From the cell containing the given text, extract its center point as (x, y) coordinate. 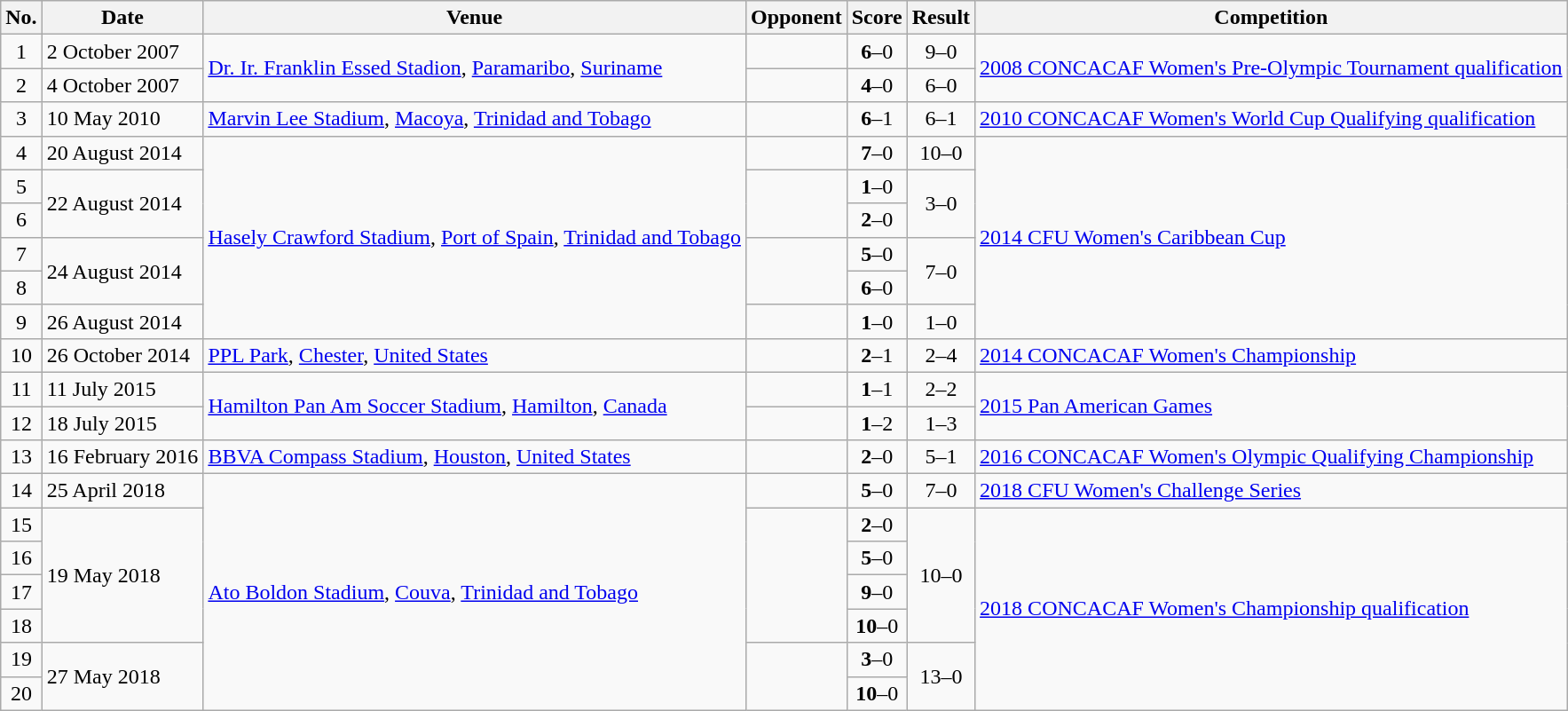
Hamilton Pan Am Soccer Stadium, Hamilton, Canada (475, 406)
2016 CONCACAF Women's Olympic Qualifying Championship (1272, 457)
2014 CONCACAF Women's Championship (1272, 355)
12 (21, 423)
7 (21, 254)
BBVA Compass Stadium, Houston, United States (475, 457)
2014 CFU Women's Caribbean Cup (1272, 237)
2018 CFU Women's Challenge Series (1272, 491)
25 April 2018 (122, 491)
Hasely Crawford Stadium, Port of Spain, Trinidad and Tobago (475, 237)
Venue (475, 18)
5 (21, 186)
18 July 2015 (122, 423)
10 May 2010 (122, 119)
11 July 2015 (122, 389)
1–1 (877, 389)
PPL Park, Chester, United States (475, 355)
2008 CONCACAF Women's Pre-Olympic Tournament qualification (1272, 68)
6 (21, 220)
15 (21, 525)
4–0 (877, 85)
18 (21, 626)
20 (21, 693)
16 (21, 558)
13–0 (941, 676)
1 (21, 51)
1–3 (941, 423)
2–2 (941, 389)
4 (21, 153)
Date (122, 18)
14 (21, 491)
No. (21, 18)
1–2 (877, 423)
10 (21, 355)
5–1 (941, 457)
Marvin Lee Stadium, Macoya, Trinidad and Tobago (475, 119)
Competition (1272, 18)
2018 CONCACAF Women's Championship qualification (1272, 609)
Dr. Ir. Franklin Essed Stadion, Paramaribo, Suriname (475, 68)
22 August 2014 (122, 203)
17 (21, 592)
9 (21, 321)
Score (877, 18)
Opponent (796, 18)
Result (941, 18)
8 (21, 288)
20 August 2014 (122, 153)
16 February 2016 (122, 457)
26 October 2014 (122, 355)
19 (21, 660)
2 October 2007 (122, 51)
3 (21, 119)
2015 Pan American Games (1272, 406)
19 May 2018 (122, 575)
24 August 2014 (122, 271)
13 (21, 457)
Ato Boldon Stadium, Couva, Trinidad and Tobago (475, 592)
2010 CONCACAF Women's World Cup Qualifying qualification (1272, 119)
2 (21, 85)
2–4 (941, 355)
27 May 2018 (122, 676)
2–1 (877, 355)
11 (21, 389)
4 October 2007 (122, 85)
26 August 2014 (122, 321)
